Extract the (X, Y) coordinate from the center of the cell holding the provided text.  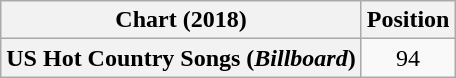
94 (408, 58)
Chart (2018) (181, 20)
Position (408, 20)
US Hot Country Songs (Billboard) (181, 58)
